Identify which cell holds the provided text, then report its [X, Y] central coordinate. 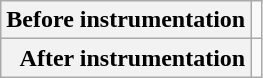
After instrumentation [126, 58]
Before instrumentation [126, 20]
